Search for the cell housing the specified text and yield its [x, y] center coordinate. 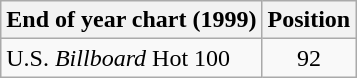
Position [309, 20]
U.S. Billboard Hot 100 [132, 58]
End of year chart (1999) [132, 20]
92 [309, 58]
